Identify which cell holds the provided text, then report its [X, Y] central coordinate. 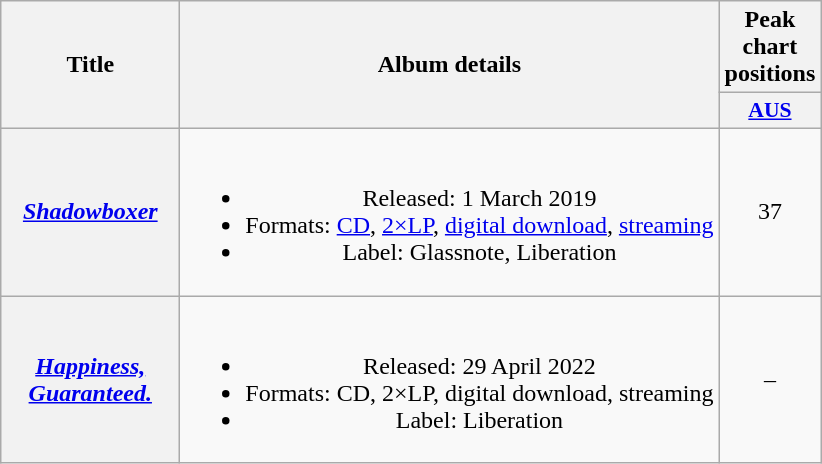
Released: 29 April 2022Formats: CD, 2×LP, digital download, streamingLabel: Liberation [450, 380]
Happiness, Guaranteed. [90, 380]
Released: 1 March 2019Formats: CD, 2×LP, digital download, streamingLabel: Glassnote, Liberation [450, 212]
Title [90, 65]
Peak chart positions [770, 47]
– [770, 380]
37 [770, 212]
AUS [770, 111]
Album details [450, 65]
Shadowboxer [90, 212]
